Find where the given text appears and provide that cell's center as (X, Y) coordinate. 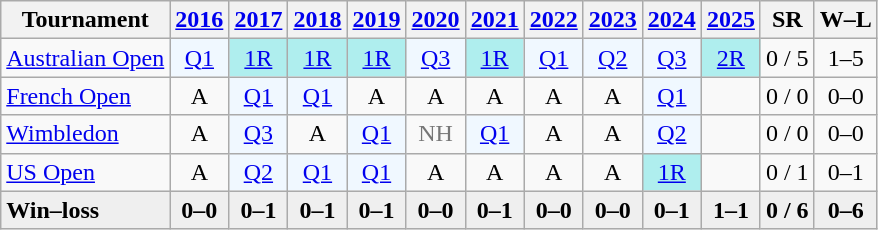
SR (787, 20)
2016 (200, 20)
0 / 1 (787, 172)
French Open (86, 96)
2024 (672, 20)
2023 (612, 20)
Win–loss (86, 210)
1–1 (730, 210)
2019 (376, 20)
Tournament (86, 20)
US Open (86, 172)
Wimbledon (86, 134)
0 / 6 (787, 210)
2R (730, 58)
W–L (846, 20)
0–6 (846, 210)
1–5 (846, 58)
2021 (494, 20)
2017 (258, 20)
2025 (730, 20)
2018 (318, 20)
Australian Open (86, 58)
2022 (554, 20)
0 / 5 (787, 58)
2020 (436, 20)
NH (436, 134)
